Locate the cell with the specified text and output its [X, Y] center coordinate. 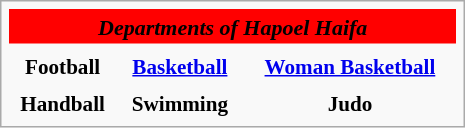
Football [62, 66]
Departments of Hapoel Haifa [232, 26]
Swimming [180, 104]
Basketball [180, 66]
Handball [62, 104]
Woman Basketball [350, 66]
Judo [350, 104]
